Pinpoint the cell where the given text exists, returning its (x, y) midpoint coordinate. 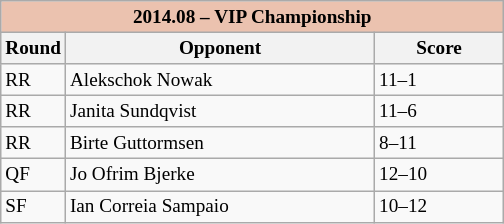
SF (34, 206)
Ian Correia Sampaio (220, 206)
11–6 (440, 111)
11–1 (440, 80)
Alekschok Nowak (220, 80)
8–11 (440, 143)
Round (34, 48)
10–12 (440, 206)
2014.08 – VIP Championship (252, 17)
QF (34, 175)
Opponent (220, 48)
12–10 (440, 175)
Score (440, 48)
Jo Ofrim Bjerke (220, 175)
Birte Guttormsen (220, 143)
Janita Sundqvist (220, 111)
